Extract the [x, y] coordinate from the center of the cell holding the provided text.  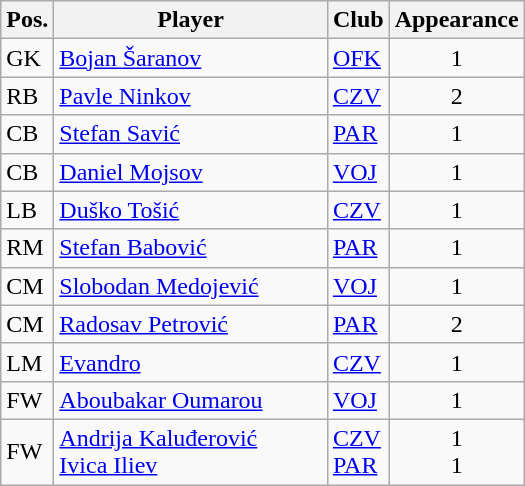
Stefan Savić [191, 134]
LB [28, 210]
Aboubakar Oumarou [191, 400]
Player [191, 20]
Duško Tošić [191, 210]
Bojan Šaranov [191, 58]
Evandro [191, 362]
Club [358, 20]
OFK [358, 58]
RM [28, 248]
Radosav Petrović [191, 324]
Pavle Ninkov [191, 96]
Pos. [28, 20]
CZVPAR [358, 452]
Slobodan Medojević [191, 286]
11 [456, 452]
Daniel Mojsov [191, 172]
LM [28, 362]
GK [28, 58]
RB [28, 96]
Andrija Kaluđerović Ivica Iliev [191, 452]
Stefan Babović [191, 248]
Appearance [456, 20]
